Locate the cell with the specified text and output its [x, y] center coordinate. 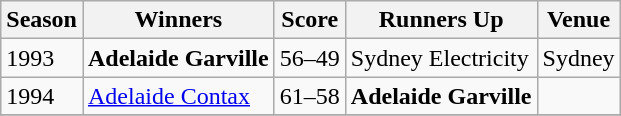
Sydney Electricity [441, 58]
Winners [178, 20]
1993 [42, 58]
Sydney [578, 58]
Runners Up [441, 20]
56–49 [310, 58]
1994 [42, 96]
Score [310, 20]
61–58 [310, 96]
Venue [578, 20]
Season [42, 20]
Adelaide Contax [178, 96]
